Locate the cell with the specified text and output its (X, Y) center coordinate. 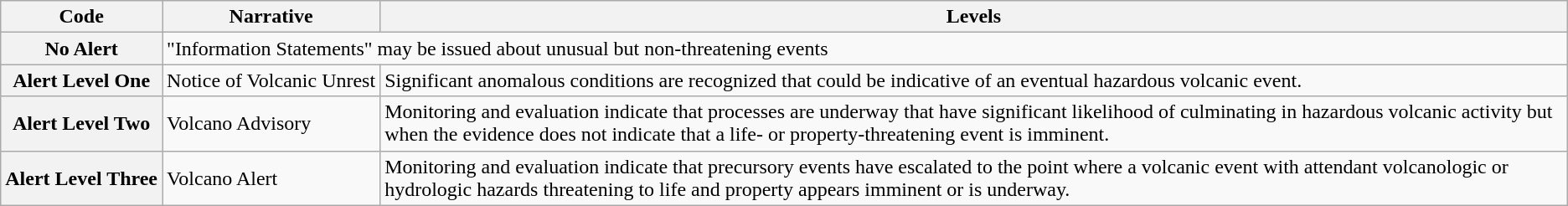
Volcano Alert (271, 178)
Narrative (271, 17)
Volcano Advisory (271, 124)
Code (82, 17)
Levels (974, 17)
Alert Level Two (82, 124)
Alert Level One (82, 80)
Notice of Volcanic Unrest (271, 80)
Alert Level Three (82, 178)
No Alert (82, 49)
"Information Statements" may be issued about unusual but non-threatening events (865, 49)
Significant anomalous conditions are recognized that could be indicative of an eventual hazardous volcanic event. (974, 80)
